Determine the [x, y] coordinate at the center of the cell enclosing the given text.  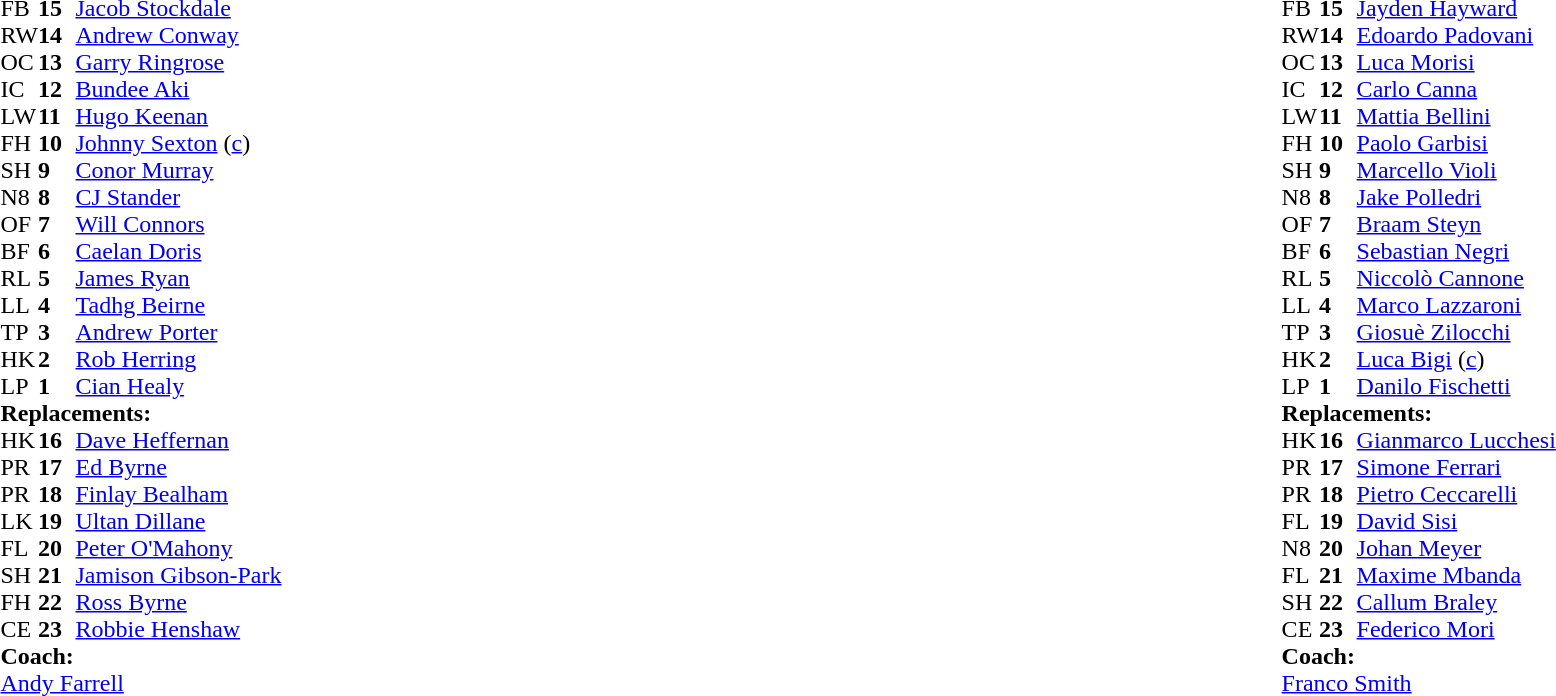
Carlo Canna [1456, 90]
David Sisi [1456, 522]
Andrew Porter [179, 332]
Tadhg Beirne [179, 306]
Mattia Bellini [1456, 116]
Bundee Aki [179, 90]
Garry Ringrose [179, 62]
LK [19, 522]
Braam Steyn [1456, 224]
Robbie Henshaw [179, 630]
CJ Stander [179, 198]
Caelan Doris [179, 252]
Jake Polledri [1456, 198]
Simone Ferrari [1456, 468]
Cian Healy [179, 386]
Callum Braley [1456, 602]
Dave Heffernan [179, 440]
Giosuè Zilocchi [1456, 332]
Will Connors [179, 224]
Sebastian Negri [1456, 252]
Maxime Mbanda [1456, 576]
Johan Meyer [1456, 548]
Ross Byrne [179, 602]
Peter O'Mahony [179, 548]
Federico Mori [1456, 630]
Johnny Sexton (c) [179, 144]
Ultan Dillane [179, 522]
Finlay Bealham [179, 494]
Ed Byrne [179, 468]
Luca Morisi [1456, 62]
Paolo Garbisi [1456, 144]
Hugo Keenan [179, 116]
Rob Herring [179, 360]
Pietro Ceccarelli [1456, 494]
Danilo Fischetti [1456, 386]
Marco Lazzaroni [1456, 306]
Niccolò Cannone [1456, 278]
Gianmarco Lucchesi [1456, 440]
Andrew Conway [179, 36]
Marcello Violi [1456, 170]
Jamison Gibson-Park [179, 576]
James Ryan [179, 278]
Luca Bigi (c) [1456, 360]
Edoardo Padovani [1456, 36]
Conor Murray [179, 170]
